Output the (X, Y) coordinate of the center of the cell containing the given text.  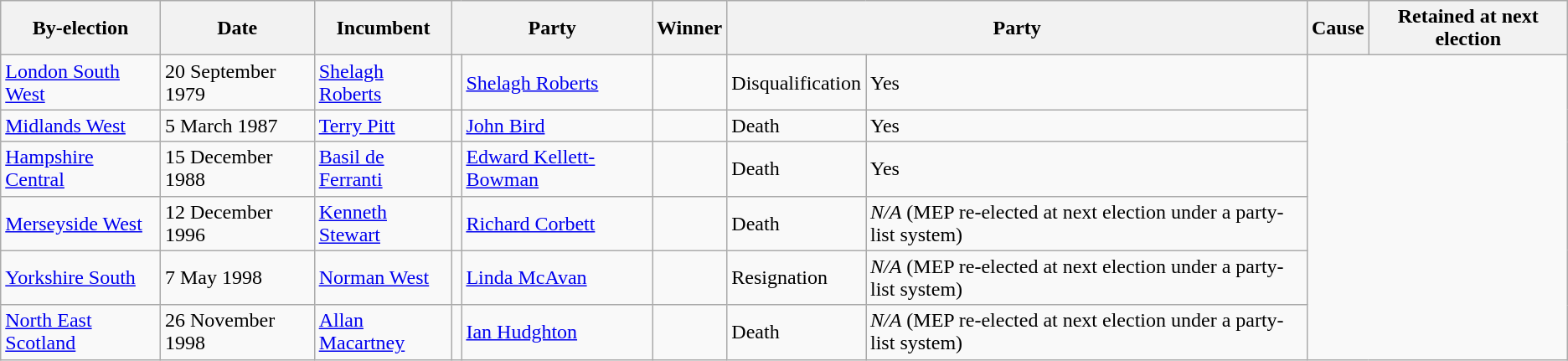
Midlands West (80, 126)
North East Scotland (80, 332)
Ian Hudghton (557, 332)
20 September 1979 (237, 82)
By-election (80, 28)
Richard Corbett (557, 223)
12 December 1996 (237, 223)
26 November 1998 (237, 332)
London South West (80, 82)
Winner (689, 28)
Edward Kellett-Bowman (557, 169)
Allan Macartney (384, 332)
Hampshire Central (80, 169)
Resignation (797, 278)
Date (237, 28)
Disqualification (797, 82)
Yorkshire South (80, 278)
Basil de Ferranti (384, 169)
John Bird (557, 126)
5 March 1987 (237, 126)
Incumbent (384, 28)
Norman West (384, 278)
Kenneth Stewart (384, 223)
Cause (1338, 28)
Retained at next election (1467, 28)
Linda McAvan (557, 278)
Merseyside West (80, 223)
Terry Pitt (384, 126)
15 December 1988 (237, 169)
7 May 1998 (237, 278)
